Extract the (X, Y) coordinate from the center of the cell holding the provided text.  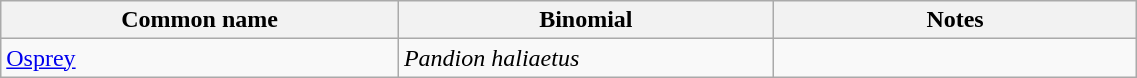
Notes (955, 20)
Pandion haliaetus (586, 58)
Common name (200, 20)
Osprey (200, 58)
Binomial (586, 20)
